Determine the [x, y] coordinate at the center of the cell enclosing the given text.  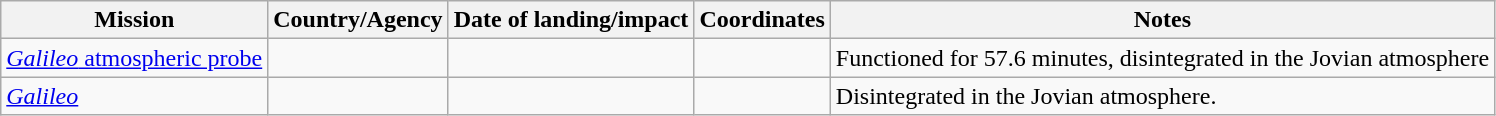
Mission [134, 20]
Disintegrated in the Jovian atmosphere. [1162, 96]
Notes [1162, 20]
Galileo [134, 96]
Country/Agency [358, 20]
Coordinates [762, 20]
Date of landing/impact [571, 20]
Galileo atmospheric probe [134, 58]
Functioned for 57.6 minutes, disintegrated in the Jovian atmosphere [1162, 58]
